For the text-containing cell, return its midpoint in [x, y] coordinate format. 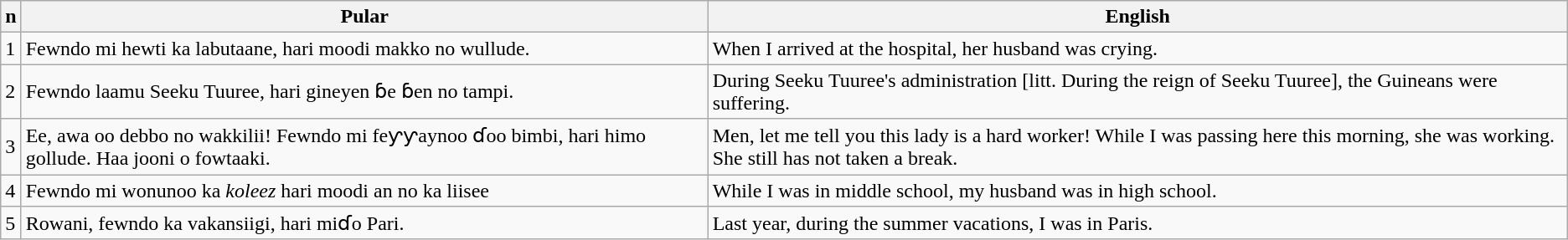
During Seeku Tuuree's administration [litt. During the reign of Seeku Tuuree], the Guineans were suffering. [1137, 92]
Fewndo laamu Seeku Tuuree, hari gineyen ɓe ɓen no tampi. [364, 92]
Fewndo mi hewti ka labutaane, hari moodi makko no wullude. [364, 49]
Last year, during the summer vacations, I was in Paris. [1137, 223]
2 [11, 92]
Pular [364, 17]
English [1137, 17]
4 [11, 190]
5 [11, 223]
While I was in middle school, my husband was in high school. [1137, 190]
n [11, 17]
Men, let me tell you this lady is a hard worker! While I was passing here this morning, she was working. She still has not taken a break. [1137, 147]
When I arrived at the hospital, her husband was crying. [1137, 49]
3 [11, 147]
Fewndo mi wonunoo ka koleez hari moodi an no ka liisee [364, 190]
Ee, awa oo debbo no wakkilii! Fewndo mi feƴƴaynoo ɗoo bimbi, hari himo gollude. Haa jooni o fowtaaki. [364, 147]
1 [11, 49]
Rowani, fewndo ka vakansiigi, hari miɗo Pari. [364, 223]
